Locate the cell with the specified text and output its [X, Y] center coordinate. 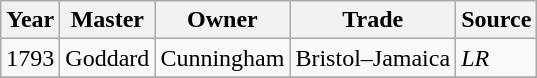
Goddard [108, 58]
Source [496, 20]
Bristol–Jamaica [373, 58]
1793 [30, 58]
Owner [222, 20]
Year [30, 20]
Cunningham [222, 58]
LR [496, 58]
Master [108, 20]
Trade [373, 20]
